Identify which cell holds the provided text, then report its (X, Y) central coordinate. 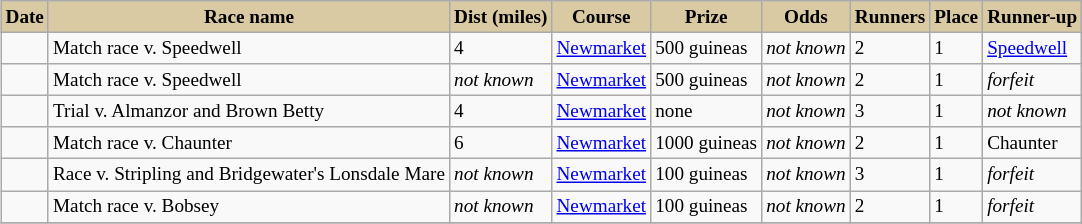
Runners (890, 17)
Match race v. Bobsey (248, 206)
Dist (miles) (500, 17)
Speedwell (1032, 48)
Odds (806, 17)
Match race v. Chaunter (248, 143)
Prize (706, 17)
Date (25, 17)
1000 guineas (706, 143)
Chaunter (1032, 143)
Race v. Stripling and Bridgewater's Lonsdale Mare (248, 175)
6 (500, 143)
Place (956, 17)
Course (602, 17)
Trial v. Almanzor and Brown Betty (248, 111)
none (706, 111)
Runner-up (1032, 17)
Race name (248, 17)
